From the cell containing the given text, extract its center point as [x, y] coordinate. 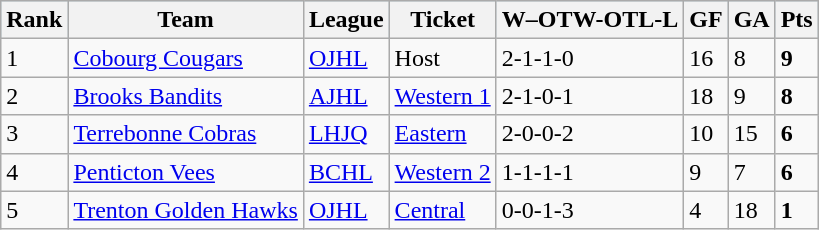
15 [752, 134]
BCHL [346, 172]
7 [752, 172]
2-0-0-2 [590, 134]
Host [442, 58]
0-0-1-3 [590, 210]
Penticton Vees [186, 172]
10 [706, 134]
Brooks Bandits [186, 96]
LHJQ [346, 134]
GA [752, 20]
Ticket [442, 20]
Cobourg Cougars [186, 58]
League [346, 20]
5 [34, 210]
16 [706, 58]
Western 1 [442, 96]
2 [34, 96]
Terrebonne Cobras [186, 134]
Western 2 [442, 172]
Pts [796, 20]
Rank [34, 20]
Trenton Golden Hawks [186, 210]
1-1-1-1 [590, 172]
Eastern [442, 134]
Team [186, 20]
AJHL [346, 96]
3 [34, 134]
Central [442, 210]
2-1-1-0 [590, 58]
GF [706, 20]
W–OTW-OTL-L [590, 20]
2-1-0-1 [590, 96]
